Detect which cell encompasses the target text, then output its (X, Y) center coordinate. 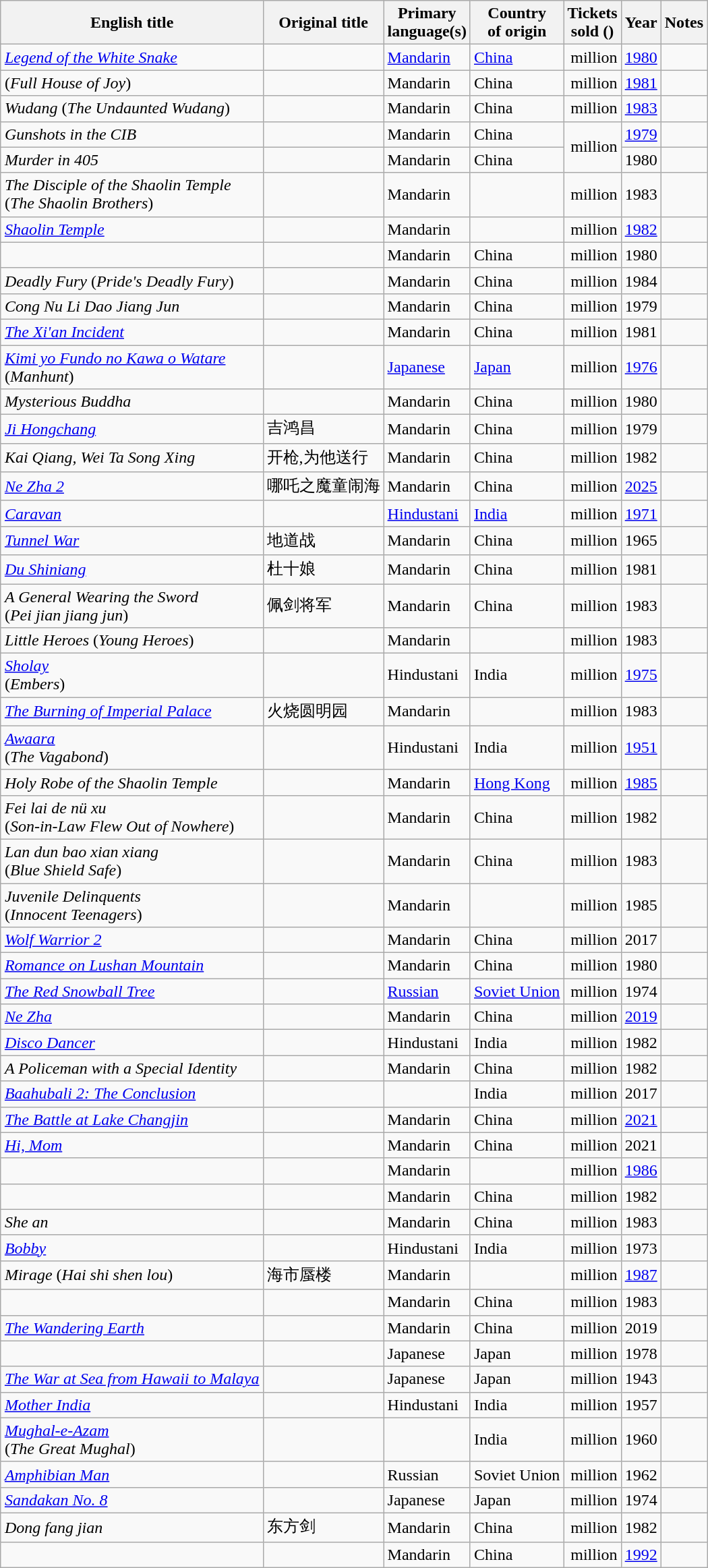
Wudang (The Undaunted Wudang) (132, 109)
1984 (641, 281)
Murder in 405 (132, 160)
Legend of the White Snake (132, 57)
Little Heroes (Young Heroes) (132, 641)
(Full House of Joy) (132, 83)
Tunnel War (132, 541)
Sandakan No. 8 (132, 1500)
A General Wearing the Sword (Pei jian jiang jun) (132, 606)
Gunshots in the CIB (132, 134)
1951 (641, 747)
Juvenile Delinquents (Innocent Teenagers) (132, 905)
Disco Dancer (132, 1043)
Kai Qiang, Wei Ta Song Xing (132, 457)
Countryof origin (517, 23)
Du Shiniang (132, 569)
Original title (324, 23)
1962 (641, 1474)
1986 (641, 1171)
Primarylanguage(s) (427, 23)
Romance on Lushan Mountain (132, 966)
Ne Zha 2 (132, 487)
Shaolin Temple (132, 229)
海市蜃楼 (324, 1275)
The Red Snowball Tree (132, 991)
Mughal-e-Azam (The Great Mughal) (132, 1439)
The Disciple of the Shaolin Temple (The Shaolin Brothers) (132, 194)
Sholay (Embers) (132, 676)
The Xi'an Incident (132, 332)
Ne Zha (132, 1017)
The Battle at Lake Changjin (132, 1120)
Lan dun bao xian xiang (Blue Shield Safe) (132, 861)
火烧圆明园 (324, 712)
1992 (641, 1555)
1943 (641, 1379)
1957 (641, 1405)
Amphibian Man (132, 1474)
The War at Sea from Hawaii to Malaya (132, 1379)
杜十娘 (324, 569)
Fei lai de nü xu (Son-in-Law Flew Out of Nowhere) (132, 817)
Awaara (The Vagabond) (132, 747)
1965 (641, 541)
A Policeman with a Special Identity (132, 1068)
1971 (641, 513)
Kimi yo Fundo no Kawa o Watare (Manhunt) (132, 367)
1976 (641, 367)
Notes (684, 23)
Dong fang jian (132, 1527)
English title (132, 23)
地道战 (324, 541)
Year (641, 23)
Ji Hongchang (132, 429)
Mysterious Buddha (132, 402)
吉鸿昌 (324, 429)
The Wandering Earth (132, 1328)
1973 (641, 1248)
She an (132, 1222)
Hi, Mom (132, 1145)
Baahubali 2: The Conclusion (132, 1094)
1978 (641, 1354)
Hong Kong (517, 782)
Wolf Warrior 2 (132, 940)
东方剑 (324, 1527)
Holy Robe of the Shaolin Temple (132, 782)
哪吒之魔童闹海 (324, 487)
Mirage (Hai shi shen lou) (132, 1275)
Cong Nu Li Dao Jiang Jun (132, 306)
开枪,为他送行 (324, 457)
Ticketssold () (592, 23)
Bobby (132, 1248)
1960 (641, 1439)
1975 (641, 676)
Deadly Fury (Pride's Deadly Fury) (132, 281)
1987 (641, 1275)
The Burning of Imperial Palace (132, 712)
佩剑将军 (324, 606)
Mother India (132, 1405)
2025 (641, 487)
Caravan (132, 513)
